Locate the cell with the specified text and output its (x, y) center coordinate. 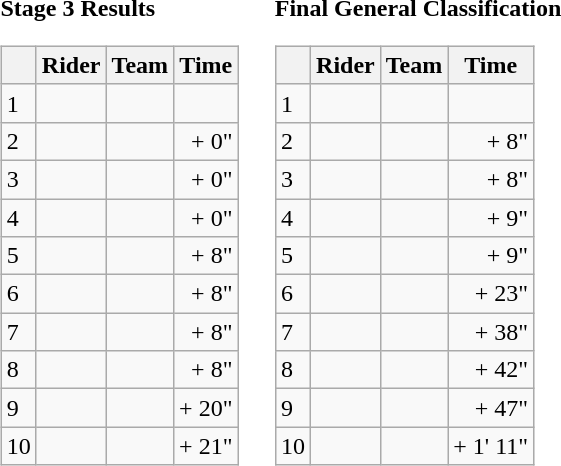
+ 21" (206, 446)
+ 23" (491, 294)
+ 47" (491, 408)
+ 1' 11" (491, 446)
+ 42" (491, 370)
+ 20" (206, 408)
+ 38" (491, 332)
